Return the [X, Y] coordinate for the center point of the cell that contains the specified text.  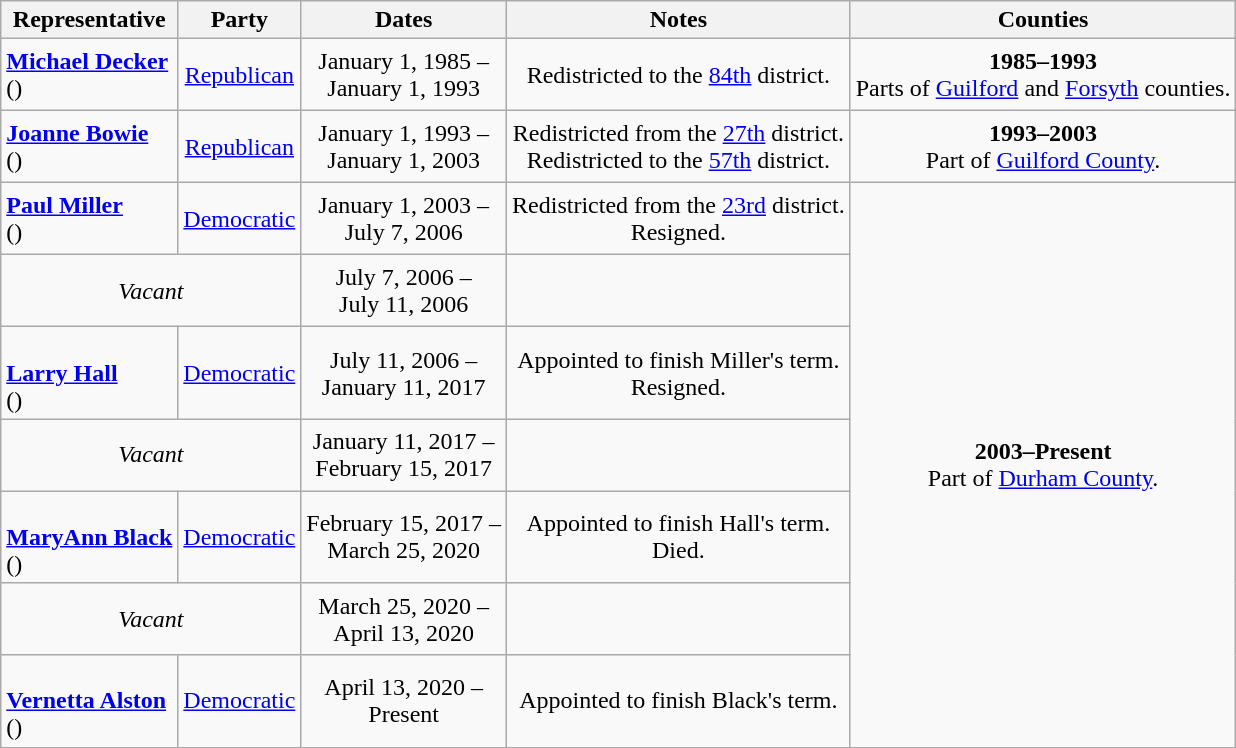
Larry Hall() [90, 373]
January 1, 2003 – July 7, 2006 [404, 219]
2003–Present Part of Durham County. [1043, 465]
Joanne Bowie() [90, 147]
April 13, 2020 – Present [404, 701]
Party [240, 20]
MaryAnn Black() [90, 537]
March 25, 2020 – April 13, 2020 [404, 619]
Notes [679, 20]
Dates [404, 20]
1993–2003 Part of Guilford County. [1043, 147]
Appointed to finish Black's term. [679, 701]
January 11, 2017 – February 15, 2017 [404, 455]
Paul Miller() [90, 219]
January 1, 1985 – January 1, 1993 [404, 75]
Michael Decker() [90, 75]
Appointed to finish Hall's term. Died. [679, 537]
July 11, 2006 – January 11, 2017 [404, 373]
January 1, 1993 – January 1, 2003 [404, 147]
Counties [1043, 20]
Redistricted from the 23rd district. Resigned. [679, 219]
Redistricted to the 84th district. [679, 75]
Redistricted from the 27th district. Redistricted to the 57th district. [679, 147]
February 15, 2017 – March 25, 2020 [404, 537]
July 7, 2006 – July 11, 2006 [404, 291]
1985–1993 Parts of Guilford and Forsyth counties. [1043, 75]
Appointed to finish Miller's term. Resigned. [679, 373]
Representative [90, 20]
Vernetta Alston() [90, 701]
